From the cell containing the given text, extract its center point as [x, y] coordinate. 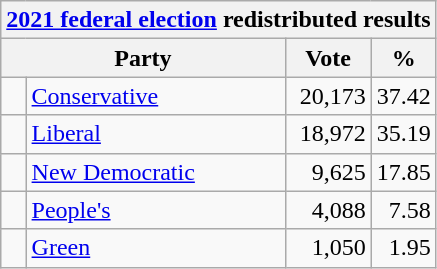
18,972 [328, 134]
20,173 [328, 96]
People's [156, 210]
4,088 [328, 210]
37.42 [404, 96]
Vote [328, 58]
1.95 [404, 248]
9,625 [328, 172]
New Democratic [156, 172]
1,050 [328, 248]
35.19 [404, 134]
17.85 [404, 172]
7.58 [404, 210]
2021 federal election redistributed results [218, 20]
Liberal [156, 134]
% [404, 58]
Conservative [156, 96]
Green [156, 248]
Party [143, 58]
